Return (x, y) of the center of cell containing provided text 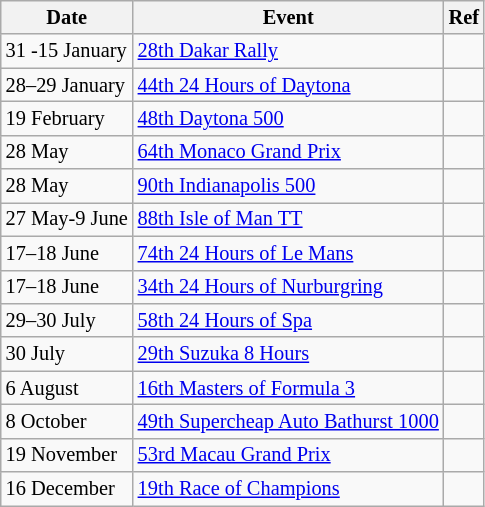
Event (288, 17)
19 February (67, 118)
6 August (67, 388)
44th 24 Hours of Daytona (288, 85)
16th Masters of Formula 3 (288, 388)
53rd Macau Grand Prix (288, 455)
90th Indianapolis 500 (288, 186)
64th Monaco Grand Prix (288, 152)
58th 24 Hours of Spa (288, 320)
49th Supercheap Auto Bathurst 1000 (288, 421)
48th Daytona 500 (288, 118)
74th 24 Hours of Le Mans (288, 253)
28–29 January (67, 85)
29–30 July (67, 320)
88th Isle of Man TT (288, 219)
Date (67, 17)
27 May-9 June (67, 219)
Ref (464, 17)
34th 24 Hours of Nurburgring (288, 287)
30 July (67, 354)
16 December (67, 489)
8 October (67, 421)
28th Dakar Rally (288, 51)
19 November (67, 455)
29th Suzuka 8 Hours (288, 354)
31 -15 January (67, 51)
19th Race of Champions (288, 489)
